Identify which cell holds the provided text, then report its [x, y] central coordinate. 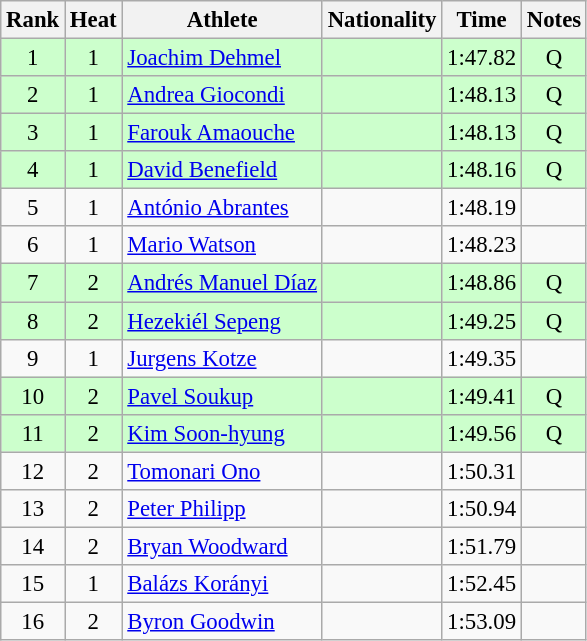
Pavel Soukup [222, 396]
1:52.45 [482, 584]
Joachim Dehmel [222, 58]
1:47.82 [482, 58]
Nationality [382, 20]
5 [33, 208]
4 [33, 170]
Byron Goodwin [222, 621]
1:53.09 [482, 621]
1:49.41 [482, 396]
Jurgens Kotze [222, 358]
1:49.56 [482, 433]
6 [33, 245]
14 [33, 546]
Tomonari Ono [222, 471]
Peter Philipp [222, 509]
1:50.94 [482, 509]
Mario Watson [222, 245]
10 [33, 396]
Andrea Giocondi [222, 95]
1:48.16 [482, 170]
Farouk Amaouche [222, 133]
1:48.19 [482, 208]
David Benefield [222, 170]
1:51.79 [482, 546]
12 [33, 471]
1:50.31 [482, 471]
3 [33, 133]
António Abrantes [222, 208]
Andrés Manuel Díaz [222, 283]
Hezekiél Sepeng [222, 321]
Time [482, 20]
1:49.25 [482, 321]
15 [33, 584]
11 [33, 433]
Notes [554, 20]
1:48.86 [482, 283]
Rank [33, 20]
13 [33, 509]
9 [33, 358]
Athlete [222, 20]
Heat [94, 20]
Balázs Korányi [222, 584]
16 [33, 621]
8 [33, 321]
Kim Soon-hyung [222, 433]
1:48.23 [482, 245]
Bryan Woodward [222, 546]
7 [33, 283]
1:49.35 [482, 358]
